Determine the [x, y] coordinate at the center of the cell enclosing the given text.  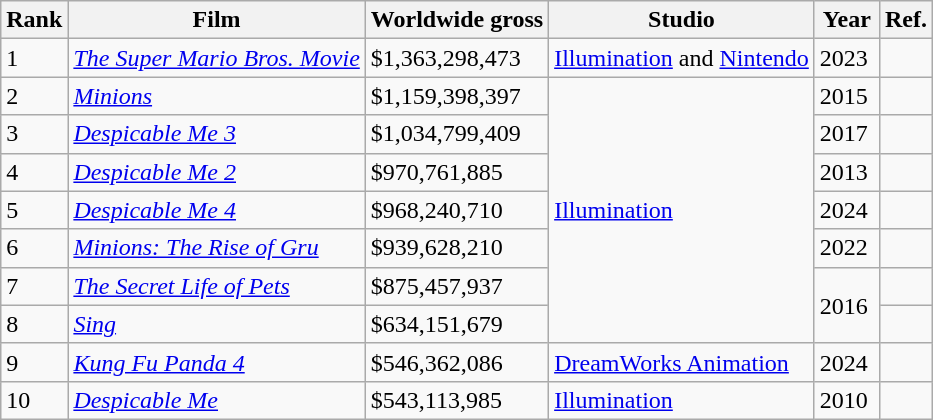
$1,363,298,473 [456, 58]
2013 [846, 172]
5 [34, 210]
2022 [846, 248]
8 [34, 324]
$939,628,210 [456, 248]
Minions [216, 96]
1 [34, 58]
Despicable Me 3 [216, 134]
4 [34, 172]
2010 [846, 400]
$634,151,679 [456, 324]
Minions: The Rise of Gru [216, 248]
9 [34, 362]
Worldwide gross [456, 20]
$970,761,885 [456, 172]
$546,362,086 [456, 362]
10 [34, 400]
$968,240,710 [456, 210]
DreamWorks Animation [682, 362]
6 [34, 248]
7 [34, 286]
Kung Fu Panda 4 [216, 362]
Sing [216, 324]
Studio [682, 20]
The Secret Life of Pets [216, 286]
2015 [846, 96]
2 [34, 96]
2017 [846, 134]
Despicable Me 2 [216, 172]
Year [846, 20]
$543,113,985 [456, 400]
Despicable Me [216, 400]
$875,457,937 [456, 286]
$1,159,398,397 [456, 96]
Despicable Me 4 [216, 210]
Illumination and Nintendo [682, 58]
Ref. [906, 20]
2016 [846, 305]
Film [216, 20]
2023 [846, 58]
$1,034,799,409 [456, 134]
3 [34, 134]
Rank [34, 20]
The Super Mario Bros. Movie [216, 58]
